From the cell containing the given text, extract its center point as [X, Y] coordinate. 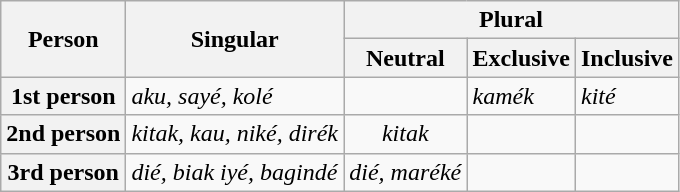
Person [64, 39]
Singular [235, 39]
3rd person [64, 172]
2nd person [64, 134]
dié, biak iyé, bagindé [235, 172]
Exclusive [521, 58]
1st person [64, 96]
kamék [521, 96]
Neutral [406, 58]
Plural [512, 20]
aku, sayé, kolé [235, 96]
Inclusive [626, 58]
kitak [406, 134]
kitak, kau, niké, dirék [235, 134]
kité [626, 96]
dié, maréké [406, 172]
